Output the (X, Y) coordinate of the center of the cell containing the given text.  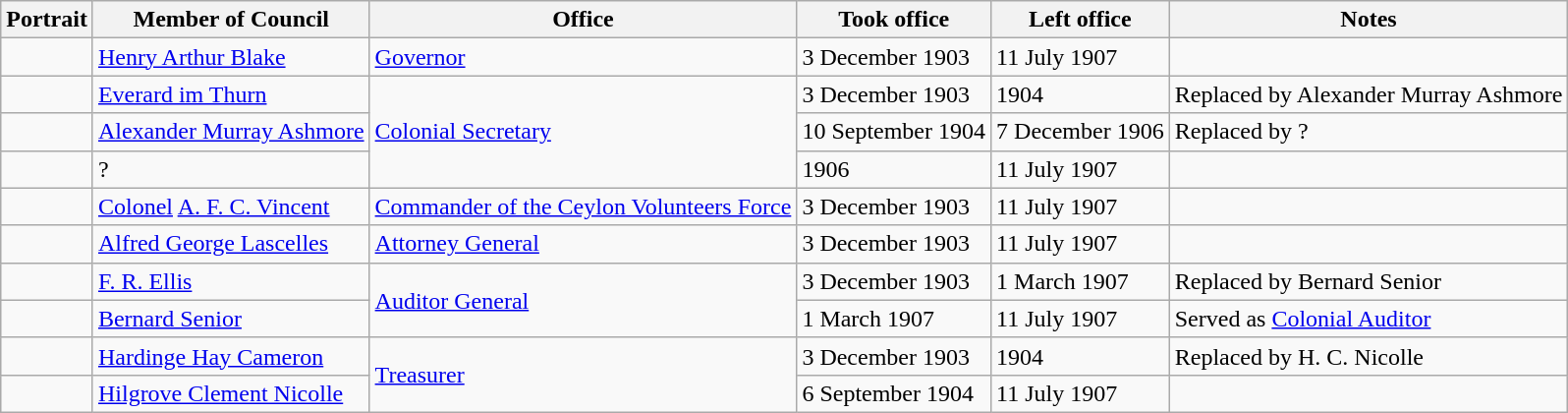
Hardinge Hay Cameron (231, 356)
Replaced by Bernard Senior (1369, 281)
Governor (584, 57)
Member of Council (231, 20)
Alexander Murray Ashmore (231, 132)
Hilgrove Clement Nicolle (231, 393)
6 September 1904 (894, 393)
Bernard Senior (231, 319)
Served as Colonial Auditor (1369, 319)
Henry Arthur Blake (231, 57)
F. R. Ellis (231, 281)
Treasurer (584, 375)
Replaced by H. C. Nicolle (1369, 356)
10 September 1904 (894, 132)
Replaced by Alexander Murray Ashmore (1369, 94)
1906 (894, 169)
Portrait (47, 20)
Attorney General (584, 244)
Left office (1081, 20)
Colonial Secretary (584, 132)
Commander of the Ceylon Volunteers Force (584, 206)
Notes (1369, 20)
Auditor General (584, 300)
Alfred George Lascelles (231, 244)
Took office (894, 20)
Colonel A. F. C. Vincent (231, 206)
Office (584, 20)
7 December 1906 (1081, 132)
? (231, 169)
Replaced by ? (1369, 132)
Everard im Thurn (231, 94)
